From the cell containing the given text, extract its center point as [x, y] coordinate. 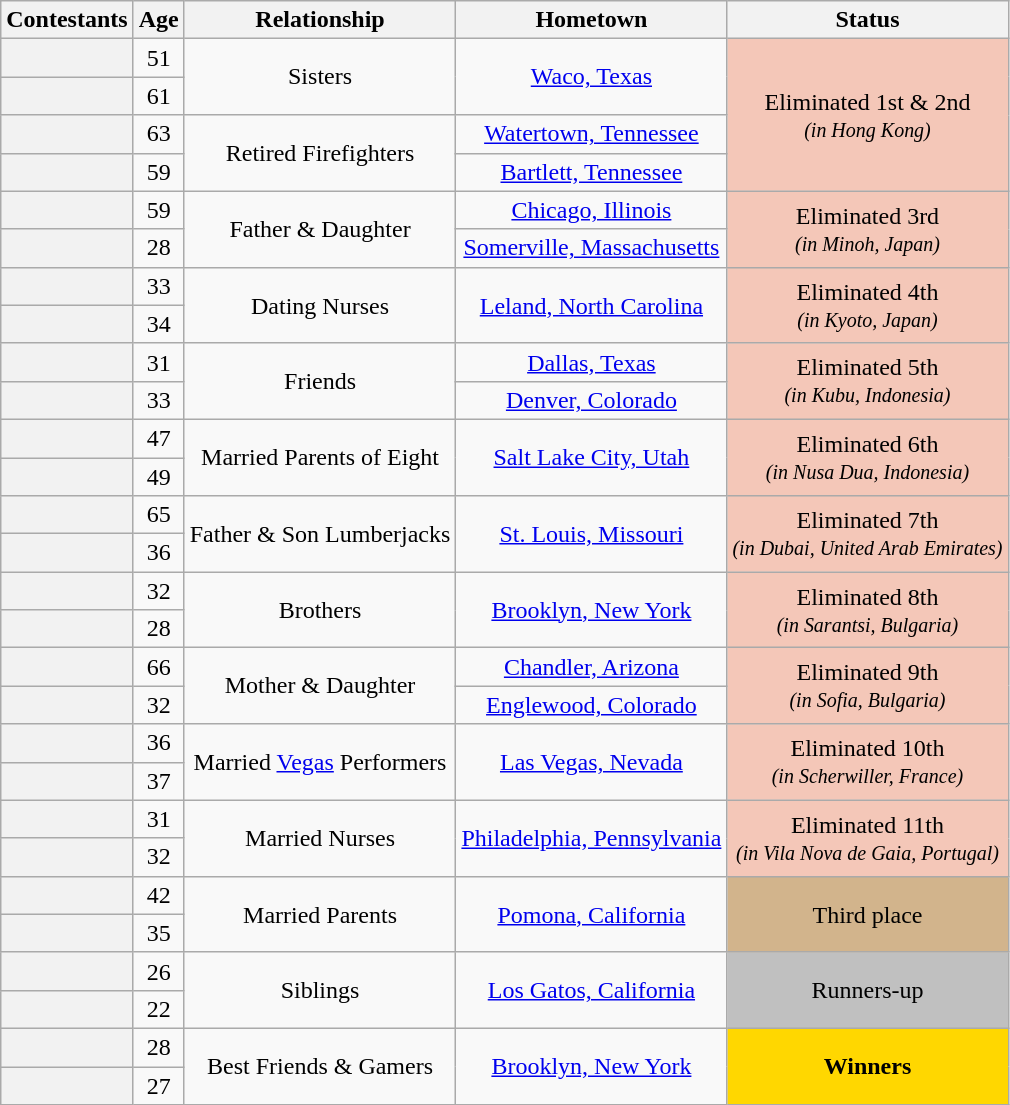
Third place [868, 914]
Eliminated 6th (in Nusa Dua, Indonesia) [868, 457]
61 [158, 96]
26 [158, 971]
Age [158, 20]
Somerville, Massachusetts [592, 248]
22 [158, 1009]
42 [158, 895]
27 [158, 1085]
34 [158, 324]
37 [158, 781]
Chicago, Illinois [592, 210]
63 [158, 134]
Status [868, 20]
65 [158, 515]
Eliminated 1st & 2nd(in Hong Kong) [868, 115]
Mother & Daughter [320, 686]
Contestants [67, 20]
Father & Daughter [320, 229]
Brothers [320, 610]
Englewood, Colorado [592, 705]
Dallas, Texas [592, 362]
Los Gatos, California [592, 990]
Chandler, Arizona [592, 667]
Salt Lake City, Utah [592, 457]
Married Nurses [320, 838]
Sisters [320, 77]
Best Friends & Gamers [320, 1066]
Eliminated 4th(in Kyoto, Japan) [868, 305]
Eliminated 7th (in Dubai, United Arab Emirates) [868, 534]
Dating Nurses [320, 305]
Bartlett, Tennessee [592, 172]
Philadelphia, Pennsylvania [592, 838]
Las Vegas, Nevada [592, 762]
Eliminated 11th (in Vila Nova de Gaia, Portugal) [868, 838]
St. Louis, Missouri [592, 534]
Eliminated 9th (in Sofia, Bulgaria) [868, 686]
Siblings [320, 990]
Eliminated 5th(in Kubu, Indonesia) [868, 381]
Retired Firefighters [320, 153]
Pomona, California [592, 914]
Denver, Colorado [592, 400]
Eliminated 8th (in Sarantsi, Bulgaria) [868, 610]
35 [158, 933]
Waco, Texas [592, 77]
Runners-up [868, 990]
51 [158, 58]
49 [158, 477]
Father & Son Lumberjacks [320, 534]
Winners [868, 1066]
Leland, North Carolina [592, 305]
66 [158, 667]
Eliminated 3rd(in Minoh, Japan) [868, 229]
Friends [320, 381]
Watertown, Tennessee [592, 134]
Married Parents of Eight [320, 457]
Relationship [320, 20]
Married Parents [320, 914]
47 [158, 438]
Married Vegas Performers [320, 762]
Eliminated 10th (in Scherwiller, France) [868, 762]
Hometown [592, 20]
